Identify which cell holds the provided text, then report its (X, Y) central coordinate. 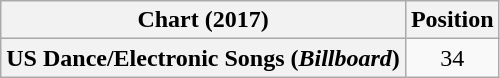
34 (452, 58)
US Dance/Electronic Songs (Billboard) (204, 58)
Position (452, 20)
Chart (2017) (204, 20)
